Return the [X, Y] coordinate for the center point of the cell that contains the specified text.  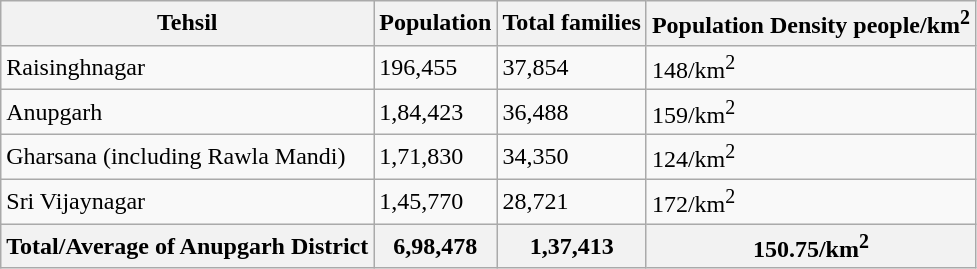
6,98,478 [436, 246]
Total families [572, 24]
Anupgarh [188, 112]
36,488 [572, 112]
159/km2 [810, 112]
124/km2 [810, 156]
Gharsana (including Rawla Mandi) [188, 156]
150.75/km2 [810, 246]
148/km2 [810, 68]
34,350 [572, 156]
Sri Vijaynagar [188, 202]
37,854 [572, 68]
28,721 [572, 202]
Raisinghnagar [188, 68]
Total/Average of Anupgarh District [188, 246]
1,45,770 [436, 202]
Population [436, 24]
Tehsil [188, 24]
196,455 [436, 68]
1,71,830 [436, 156]
1,84,423 [436, 112]
172/km2 [810, 202]
1,37,413 [572, 246]
Population Density people/km2 [810, 24]
